Capture the cell that displays the provided text and extract its [x, y] central coordinate. 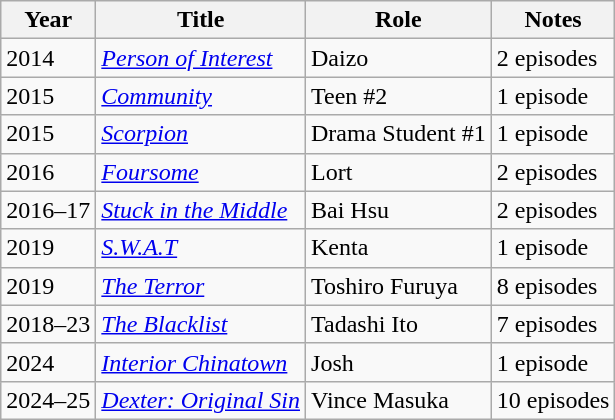
Notes [553, 20]
7 episodes [553, 324]
Interior Chinatown [201, 362]
Daizo [399, 58]
Community [201, 96]
2016 [48, 172]
Bai Hsu [399, 210]
Tadashi Ito [399, 324]
Stuck in the Middle [201, 210]
2014 [48, 58]
Year [48, 20]
The Terror [201, 286]
2016–17 [48, 210]
Dexter: Original Sin [201, 400]
2024–25 [48, 400]
Drama Student #1 [399, 134]
Foursome [201, 172]
The Blacklist [201, 324]
8 episodes [553, 286]
S.W.A.T [201, 248]
Teen #2 [399, 96]
Vince Masuka [399, 400]
Kenta [399, 248]
2018–23 [48, 324]
Title [201, 20]
Josh [399, 362]
Person of Interest [201, 58]
Scorpion [201, 134]
Lort [399, 172]
Role [399, 20]
2024 [48, 362]
10 episodes [553, 400]
Toshiro Furuya [399, 286]
